Return (X, Y) of the center of cell containing provided text 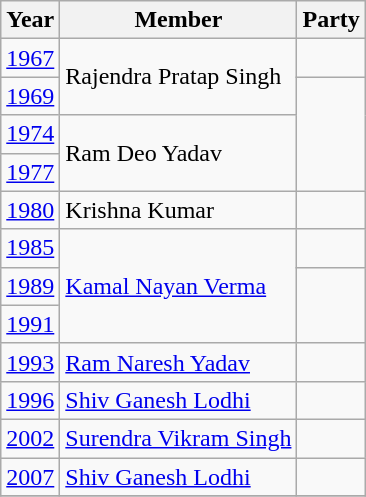
Kamal Nayan Verma (178, 286)
Ram Naresh Yadav (178, 362)
1996 (30, 400)
Rajendra Pratap Singh (178, 77)
Krishna Kumar (178, 210)
1985 (30, 248)
Member (178, 20)
1991 (30, 324)
1967 (30, 58)
1969 (30, 96)
2002 (30, 438)
Ram Deo Yadav (178, 153)
Year (30, 20)
2007 (30, 477)
1977 (30, 172)
1980 (30, 210)
1974 (30, 134)
1989 (30, 286)
Surendra Vikram Singh (178, 438)
1993 (30, 362)
Party (331, 20)
